Capture the cell that displays the provided text and extract its (X, Y) central coordinate. 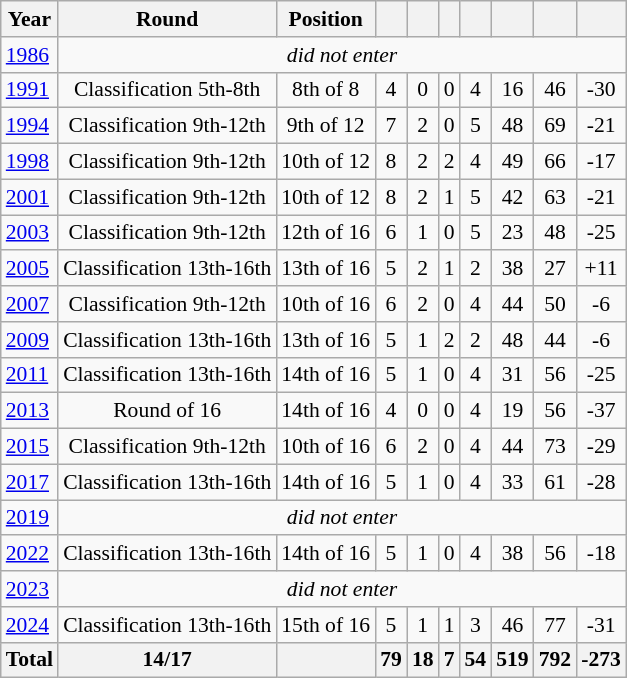
2023 (30, 589)
18 (423, 660)
1994 (30, 126)
-37 (601, 411)
-18 (601, 554)
2013 (30, 411)
77 (556, 625)
8th of 8 (326, 90)
1991 (30, 90)
Year (30, 19)
-31 (601, 625)
2001 (30, 197)
69 (556, 126)
2003 (30, 233)
54 (475, 660)
73 (556, 447)
50 (556, 304)
-29 (601, 447)
2019 (30, 518)
49 (512, 162)
2005 (30, 269)
31 (512, 375)
2022 (30, 554)
14/17 (167, 660)
63 (556, 197)
Total (30, 660)
Classification 5th-8th (167, 90)
-28 (601, 482)
+11 (601, 269)
Round (167, 19)
1998 (30, 162)
792 (556, 660)
2009 (30, 340)
12th of 16 (326, 233)
33 (512, 482)
15th of 16 (326, 625)
19 (512, 411)
79 (391, 660)
519 (512, 660)
2015 (30, 447)
1986 (30, 55)
2017 (30, 482)
9th of 12 (326, 126)
27 (556, 269)
23 (512, 233)
66 (556, 162)
2024 (30, 625)
Position (326, 19)
-30 (601, 90)
-273 (601, 660)
-17 (601, 162)
2007 (30, 304)
2011 (30, 375)
61 (556, 482)
Round of 16 (167, 411)
3 (475, 625)
42 (512, 197)
16 (512, 90)
